Find where the given text appears and provide that cell's center as [X, Y] coordinate. 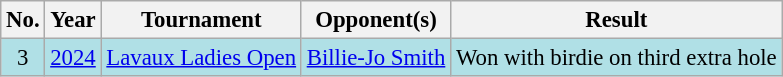
No. [23, 20]
Won with birdie on third extra hole [616, 58]
Year [73, 20]
Billie-Jo Smith [376, 58]
Tournament [201, 20]
Result [616, 20]
Lavaux Ladies Open [201, 58]
Opponent(s) [376, 20]
3 [23, 58]
2024 [73, 58]
